Identify which cell holds the provided text, then report its [X, Y] central coordinate. 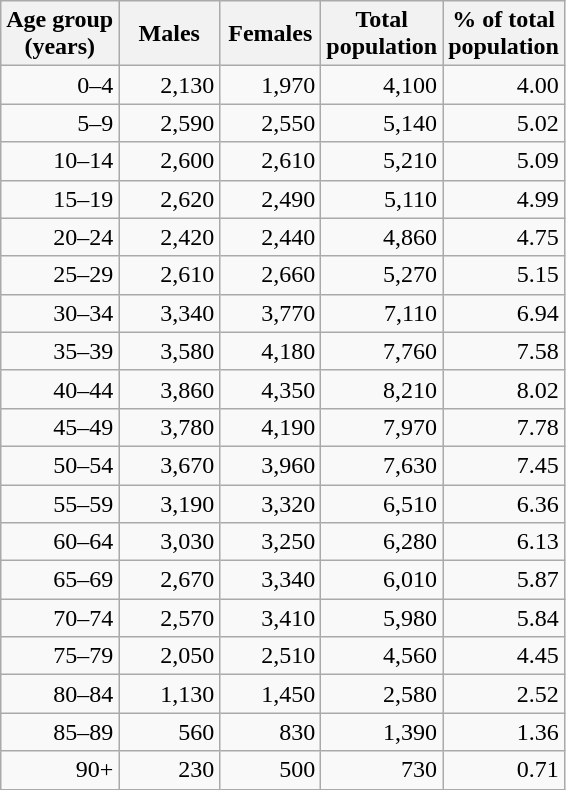
60–64 [60, 542]
5.02 [504, 123]
2,420 [170, 237]
730 [382, 770]
10–14 [60, 161]
2,050 [170, 656]
55–59 [60, 503]
7.58 [504, 351]
7.78 [504, 427]
6.13 [504, 542]
4,190 [270, 427]
2,440 [270, 237]
Females [270, 34]
30–34 [60, 313]
40–44 [60, 389]
5–9 [60, 123]
3,960 [270, 465]
6,510 [382, 503]
5,270 [382, 275]
7,760 [382, 351]
4,860 [382, 237]
1,450 [270, 694]
6,010 [382, 580]
3,670 [170, 465]
6,280 [382, 542]
6.36 [504, 503]
4,100 [382, 85]
3,030 [170, 542]
5,980 [382, 618]
85–89 [60, 732]
7,970 [382, 427]
2,570 [170, 618]
2,620 [170, 199]
5.09 [504, 161]
5,140 [382, 123]
25–29 [60, 275]
2,130 [170, 85]
1,390 [382, 732]
7,110 [382, 313]
2,670 [170, 580]
2,510 [270, 656]
4.45 [504, 656]
4.75 [504, 237]
2,490 [270, 199]
Males [170, 34]
230 [170, 770]
7.45 [504, 465]
1.36 [504, 732]
560 [170, 732]
2,660 [270, 275]
4.99 [504, 199]
80–84 [60, 694]
4,560 [382, 656]
830 [270, 732]
35–39 [60, 351]
45–49 [60, 427]
15–19 [60, 199]
4,180 [270, 351]
5.87 [504, 580]
2,590 [170, 123]
Totalpopulation [382, 34]
2,550 [270, 123]
3,580 [170, 351]
2,600 [170, 161]
75–79 [60, 656]
6.94 [504, 313]
500 [270, 770]
3,780 [170, 427]
2,580 [382, 694]
1,130 [170, 694]
3,410 [270, 618]
Age group (years) [60, 34]
70–74 [60, 618]
4,350 [270, 389]
8.02 [504, 389]
3,190 [170, 503]
% of totalpopulation [504, 34]
7,630 [382, 465]
50–54 [60, 465]
3,770 [270, 313]
5,210 [382, 161]
5.15 [504, 275]
5,110 [382, 199]
0–4 [60, 85]
5.84 [504, 618]
65–69 [60, 580]
2.52 [504, 694]
3,860 [170, 389]
8,210 [382, 389]
4.00 [504, 85]
20–24 [60, 237]
0.71 [504, 770]
90+ [60, 770]
1,970 [270, 85]
3,250 [270, 542]
3,320 [270, 503]
